Extract the [x, y] coordinate from the center of the cell holding the provided text.  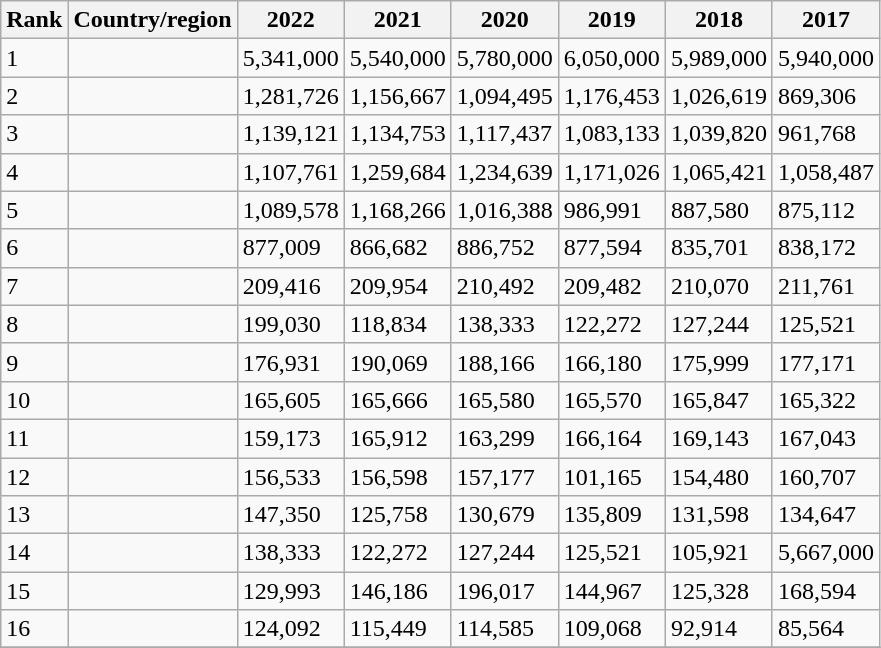
166,180 [612, 362]
1,107,761 [290, 172]
887,580 [718, 210]
1,058,487 [826, 172]
165,912 [398, 438]
199,030 [290, 324]
124,092 [290, 629]
6 [34, 248]
175,999 [718, 362]
156,598 [398, 477]
160,707 [826, 477]
1,026,619 [718, 96]
165,666 [398, 400]
154,480 [718, 477]
1,156,667 [398, 96]
118,834 [398, 324]
165,322 [826, 400]
131,598 [718, 515]
166,164 [612, 438]
886,752 [504, 248]
1,234,639 [504, 172]
5,667,000 [826, 553]
12 [34, 477]
125,328 [718, 591]
134,647 [826, 515]
1,083,133 [612, 134]
16 [34, 629]
188,166 [504, 362]
877,009 [290, 248]
8 [34, 324]
165,580 [504, 400]
838,172 [826, 248]
196,017 [504, 591]
156,533 [290, 477]
135,809 [612, 515]
13 [34, 515]
835,701 [718, 248]
875,112 [826, 210]
144,967 [612, 591]
109,068 [612, 629]
866,682 [398, 248]
163,299 [504, 438]
1,139,121 [290, 134]
1,089,578 [290, 210]
169,143 [718, 438]
6,050,000 [612, 58]
Rank [34, 20]
2019 [612, 20]
2 [34, 96]
5 [34, 210]
5,940,000 [826, 58]
1,171,026 [612, 172]
157,177 [504, 477]
190,069 [398, 362]
210,492 [504, 286]
129,993 [290, 591]
1,259,684 [398, 172]
209,416 [290, 286]
1,117,437 [504, 134]
147,350 [290, 515]
101,165 [612, 477]
209,482 [612, 286]
961,768 [826, 134]
15 [34, 591]
2022 [290, 20]
168,594 [826, 591]
1,168,266 [398, 210]
3 [34, 134]
4 [34, 172]
2020 [504, 20]
869,306 [826, 96]
125,758 [398, 515]
177,171 [826, 362]
10 [34, 400]
209,954 [398, 286]
165,570 [612, 400]
211,761 [826, 286]
14 [34, 553]
1,134,753 [398, 134]
Country/region [152, 20]
1,176,453 [612, 96]
210,070 [718, 286]
2018 [718, 20]
92,914 [718, 629]
167,043 [826, 438]
877,594 [612, 248]
986,991 [612, 210]
130,679 [504, 515]
114,585 [504, 629]
5,341,000 [290, 58]
9 [34, 362]
115,449 [398, 629]
105,921 [718, 553]
1,094,495 [504, 96]
1 [34, 58]
165,847 [718, 400]
5,540,000 [398, 58]
1,039,820 [718, 134]
1,281,726 [290, 96]
11 [34, 438]
7 [34, 286]
85,564 [826, 629]
159,173 [290, 438]
1,016,388 [504, 210]
146,186 [398, 591]
5,780,000 [504, 58]
5,989,000 [718, 58]
1,065,421 [718, 172]
176,931 [290, 362]
165,605 [290, 400]
2017 [826, 20]
2021 [398, 20]
